Output the (X, Y) coordinate of the center of the cell containing the given text.  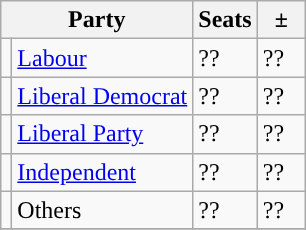
Seats (225, 20)
Party (97, 20)
Labour (102, 58)
Others (102, 210)
Independent (102, 172)
± (281, 20)
Liberal Democrat (102, 96)
Liberal Party (102, 134)
